Locate the cell with the specified text and output its (X, Y) center coordinate. 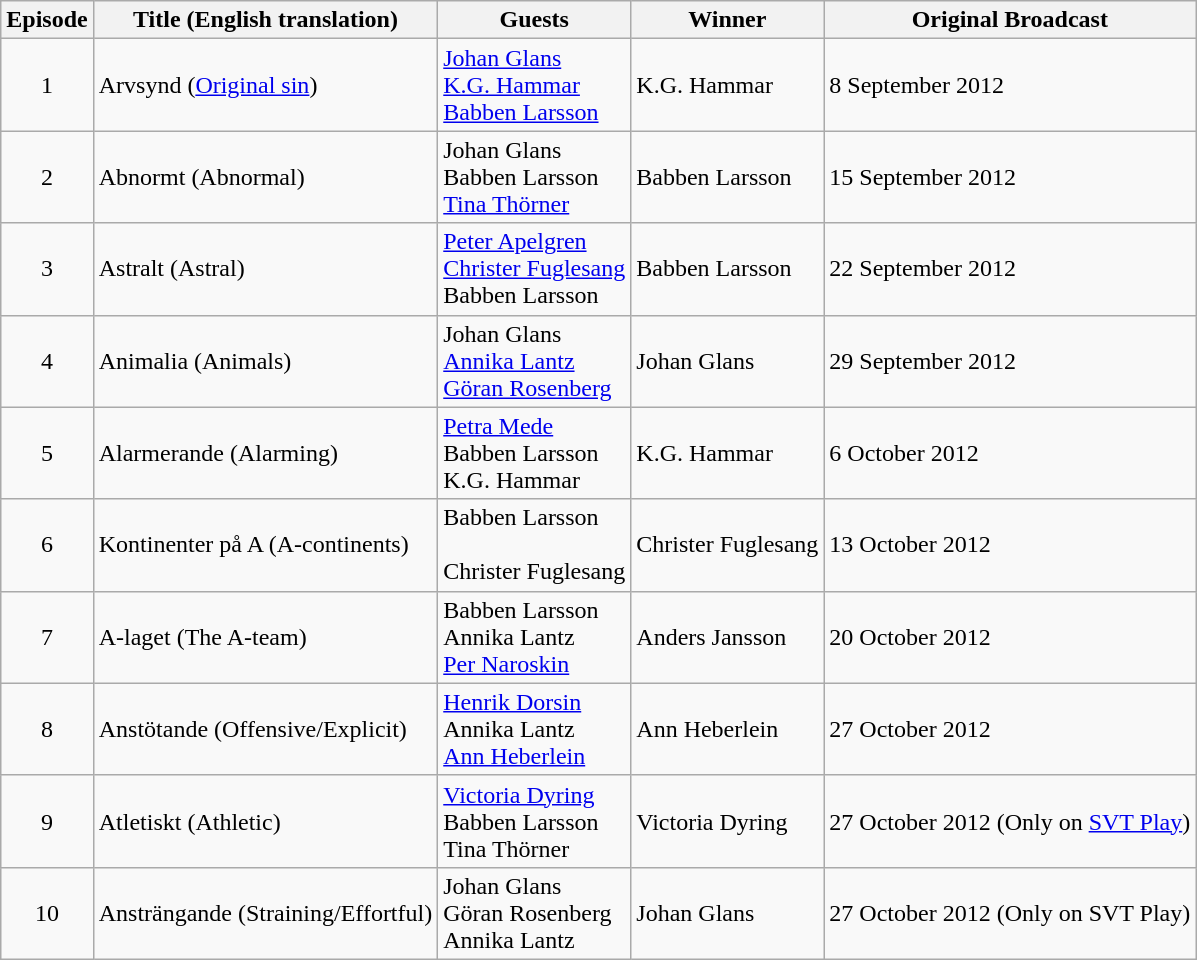
5 (47, 453)
27 October 2012 (1010, 729)
Johan GlansK.G. HammarBabben Larsson (534, 85)
Episode (47, 20)
A-laget (The A-team) (266, 637)
Henrik DorsinAnnika LantzAnn Heberlein (534, 729)
Original Broadcast (1010, 20)
Ann Heberlein (728, 729)
Johan GlansGöran RosenbergAnnika Lantz (534, 913)
29 September 2012 (1010, 361)
6 (47, 545)
2 (47, 177)
9 (47, 821)
8 September 2012 (1010, 85)
Christer Fuglesang (728, 545)
22 September 2012 (1010, 269)
Astralt (Astral) (266, 269)
Alarmerande (Alarming) (266, 453)
Peter ApelgrenChrister FuglesangBabben Larsson (534, 269)
Babben LarssonAnnika LantzPer Naroskin (534, 637)
8 (47, 729)
1 (47, 85)
Ansträngande (Straining/Effortful) (266, 913)
Abnormt (Abnormal) (266, 177)
Kontinenter på A (A-continents) (266, 545)
13 October 2012 (1010, 545)
4 (47, 361)
7 (47, 637)
Anstötande (Offensive/Explicit) (266, 729)
15 September 2012 (1010, 177)
Johan GlansAnnika LantzGöran Rosenberg (534, 361)
10 (47, 913)
Johan GlansBabben LarssonTina Thörner (534, 177)
Anders Jansson (728, 637)
Petra MedeBabben LarssonK.G. Hammar (534, 453)
Title (English translation) (266, 20)
3 (47, 269)
Arvsynd (Original sin) (266, 85)
6 October 2012 (1010, 453)
20 October 2012 (1010, 637)
Atletiskt (Athletic) (266, 821)
Babben LarssonChrister Fuglesang (534, 545)
Animalia (Animals) (266, 361)
Guests (534, 20)
Winner (728, 20)
Victoria Dyring (728, 821)
Victoria DyringBabben LarssonTina Thörner (534, 821)
